Scan for the cell matching the given text and deliver its [X, Y] coordinate at center. 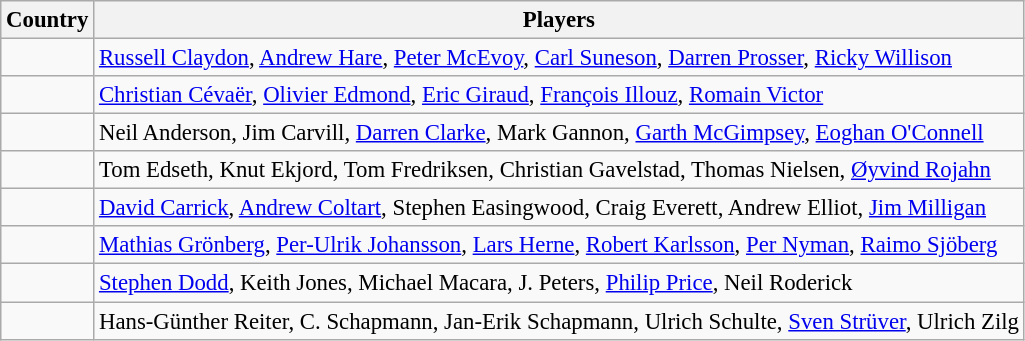
Mathias Grönberg, Per-Ulrik Johansson, Lars Herne, Robert Karlsson, Per Nyman, Raimo Sjöberg [560, 245]
Christian Cévaër, Olivier Edmond, Eric Giraud, François Illouz, Romain Victor [560, 95]
Stephen Dodd, Keith Jones, Michael Macara, J. Peters, Philip Price, Neil Roderick [560, 283]
Russell Claydon, Andrew Hare, Peter McEvoy, Carl Suneson, Darren Prosser, Ricky Willison [560, 58]
Hans-Günther Reiter, C. Schapmann, Jan-Erik Schapmann, Ulrich Schulte, Sven Strüver, Ulrich Zilg [560, 321]
Neil Anderson, Jim Carvill, Darren Clarke, Mark Gannon, Garth McGimpsey, Eoghan O'Connell [560, 133]
David Carrick, Andrew Coltart, Stephen Easingwood, Craig Everett, Andrew Elliot, Jim Milligan [560, 208]
Players [560, 20]
Country [48, 20]
Tom Edseth, Knut Ekjord, Tom Fredriksen, Christian Gavelstad, Thomas Nielsen, Øyvind Rojahn [560, 170]
